Determine the [x, y] coordinate at the center of the cell enclosing the given text.  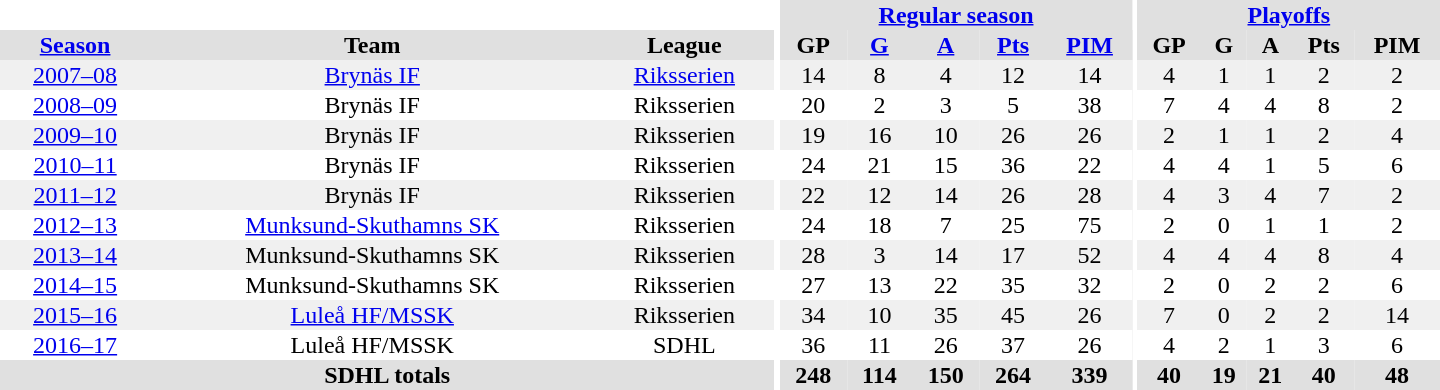
48 [1397, 375]
37 [1012, 345]
Team [372, 45]
Regular season [956, 15]
2016–17 [75, 345]
150 [946, 375]
264 [1012, 375]
League [684, 45]
18 [880, 225]
2015–16 [75, 315]
2009–10 [75, 135]
Season [75, 45]
248 [814, 375]
17 [1012, 255]
25 [1012, 225]
339 [1090, 375]
2008–09 [75, 105]
2013–14 [75, 255]
2007–08 [75, 75]
16 [880, 135]
SDHL totals [387, 375]
32 [1090, 285]
Playoffs [1289, 15]
114 [880, 375]
75 [1090, 225]
SDHL [684, 345]
38 [1090, 105]
52 [1090, 255]
15 [946, 165]
13 [880, 285]
2014–15 [75, 285]
2011–12 [75, 195]
11 [880, 345]
45 [1012, 315]
27 [814, 285]
2010–11 [75, 165]
20 [814, 105]
2012–13 [75, 225]
34 [814, 315]
